Capture the cell that displays the provided text and extract its (X, Y) central coordinate. 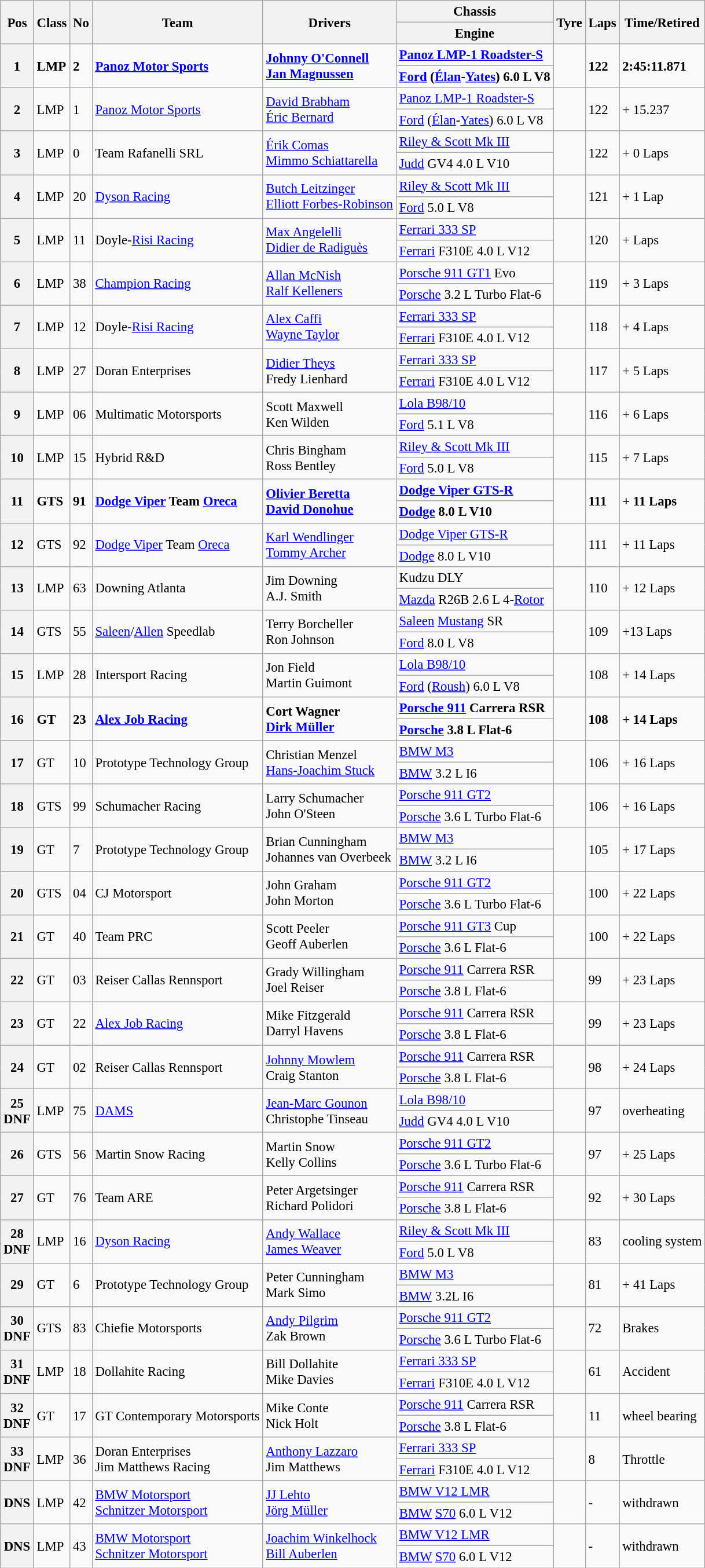
105 (602, 850)
02 (81, 1067)
Downing Atlanta (177, 588)
Christian Menzel Hans-Joachim Stuck (329, 762)
Joachim Winkelhock Bill Auberlen (329, 1546)
+ 4 Laps (662, 327)
Doran Enterprises (177, 371)
Peter Cunningham Mark Simo (329, 1284)
Champion Racing (177, 284)
+ 12 Laps (662, 588)
Butch Leitzinger Elliott Forbes-Robinson (329, 197)
Saleen/Allen Speedlab (177, 632)
+ 6 Laps (662, 415)
Chris Bingham Ross Bentley (329, 457)
Multimatic Motorsports (177, 415)
Max Angelelli Didier de Radiguès (329, 240)
Martin Snow Racing (177, 1155)
Alex Caffi Wayne Taylor (329, 327)
Andy Wallace James Weaver (329, 1241)
Doran Enterprises Jim Matthews Racing (177, 1459)
Intersport Racing (177, 675)
Porsche 911 GT1 Evo (475, 273)
Larry Schumacher John O'Steen (329, 806)
Martin Snow Kelly Collins (329, 1155)
13 (17, 588)
55 (81, 632)
24 (17, 1067)
Karl Wendlinger Tommy Archer (329, 544)
04 (81, 893)
Accident (662, 1372)
+ 25 Laps (662, 1155)
19 (17, 850)
Érik Comas Mimmo Schiattarella (329, 153)
Kudzu DLY (475, 577)
Ford 8.0 L V8 (475, 643)
+ 15.237 (662, 109)
Johnny Mowlem Craig Stanton (329, 1067)
121 (602, 197)
Jon Field Martin Guimont (329, 675)
Laps (602, 22)
0 (81, 153)
Peter Argetsinger Richard Polidori (329, 1197)
Brian Cunningham Johannes van Overbeek (329, 850)
Mike Conte Nick Holt (329, 1415)
GT Contemporary Motorsports (177, 1415)
Porsche 3.6 L Flat-6 (475, 947)
BMW 3.2L I6 (475, 1296)
cooling system (662, 1241)
Terry Borcheller Ron Johnson (329, 632)
63 (81, 588)
61 (602, 1372)
4 (17, 197)
110 (602, 588)
81 (602, 1284)
Time/Retired (662, 22)
Pos (17, 22)
28DNF (17, 1241)
3 (17, 153)
Engine (475, 34)
14 (17, 632)
28 (81, 675)
Throttle (662, 1459)
Anthony Lazzaro Jim Matthews (329, 1459)
Olivier Beretta David Donohue (329, 501)
Schumacher Racing (177, 806)
Ford (Roush) 6.0 L V8 (475, 686)
Hybrid R&D (177, 457)
32DNF (17, 1415)
36 (81, 1459)
76 (81, 1197)
Chassis (475, 12)
+ Laps (662, 240)
Mike Fitzgerald Darryl Havens (329, 1024)
Team PRC (177, 937)
Porsche 3.2 L Turbo Flat-6 (475, 295)
43 (81, 1546)
+ 5 Laps (662, 371)
Cort Wagner Dirk Müller (329, 719)
42 (81, 1502)
+ 1 Lap (662, 197)
Jim Downing A.J. Smith (329, 588)
Team (177, 22)
Porsche 911 GT3 Cup (475, 926)
Team Rafanelli SRL (177, 153)
117 (602, 371)
26 (17, 1155)
+ 17 Laps (662, 850)
03 (81, 980)
Scott Peeler Geoff Auberlen (329, 937)
DAMS (177, 1111)
75 (81, 1111)
115 (602, 457)
Grady Willingham Joel Reiser (329, 980)
Ford 5.1 L V8 (475, 425)
2:45:11.871 (662, 66)
98 (602, 1067)
Bill Dollahite Mike Davies (329, 1372)
Chiefie Motorsports (177, 1328)
David Brabham Éric Bernard (329, 109)
CJ Motorsport (177, 893)
06 (81, 415)
9 (17, 415)
Class (52, 22)
Team ARE (177, 1197)
+13 Laps (662, 632)
109 (602, 632)
Johnny O'Connell Jan Magnussen (329, 66)
33DNF (17, 1459)
119 (602, 284)
Tyre (570, 22)
overheating (662, 1111)
38 (81, 284)
+ 3 Laps (662, 284)
Jean-Marc Gounon Christophe Tinseau (329, 1111)
Brakes (662, 1328)
116 (602, 415)
JJ Lehto Jörg Müller (329, 1502)
John Graham John Morton (329, 893)
Allan McNish Ralf Kelleners (329, 284)
30DNF (17, 1328)
+ 0 Laps (662, 153)
+ 30 Laps (662, 1197)
+ 41 Laps (662, 1284)
118 (602, 327)
Saleen Mustang SR (475, 621)
Dollahite Racing (177, 1372)
5 (17, 240)
+ 7 Laps (662, 457)
29 (17, 1284)
40 (81, 937)
25DNF (17, 1111)
31DNF (17, 1372)
21 (17, 937)
Mazda R26B 2.6 L 4-Rotor (475, 599)
Drivers (329, 22)
wheel bearing (662, 1415)
Scott Maxwell Ken Wilden (329, 415)
+ 24 Laps (662, 1067)
Andy Pilgrim Zak Brown (329, 1328)
91 (81, 501)
56 (81, 1155)
120 (602, 240)
72 (602, 1328)
No (81, 22)
Didier Theys Fredy Lienhard (329, 371)
